Identify which cell holds the provided text, then report its [X, Y] central coordinate. 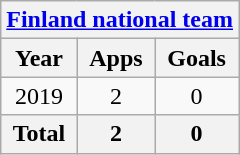
Apps [116, 58]
2019 [39, 96]
Goals [197, 58]
Year [39, 58]
Finland national team [120, 20]
Total [39, 134]
